Provide the (x, y) coordinate of the cell's center where the given text is located.  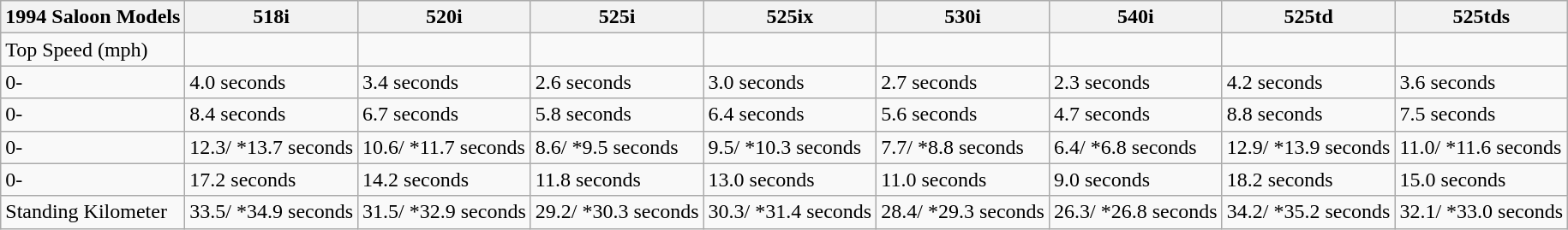
Top Speed (mph) (93, 50)
4.7 seconds (1135, 115)
Standing Kilometer (93, 212)
13.0 seconds (790, 180)
11.0 seconds (963, 180)
11.0/ *11.6 seconds (1481, 147)
11.8 seconds (617, 180)
18.2 seconds (1308, 180)
525ix (790, 17)
3.6 seconds (1481, 82)
7.7/ *8.8 seconds (963, 147)
15.0 seconds (1481, 180)
12.9/ *13.9 seconds (1308, 147)
540i (1135, 17)
3.0 seconds (790, 82)
5.6 seconds (963, 115)
2.7 seconds (963, 82)
525td (1308, 17)
9.0 seconds (1135, 180)
6.4/ *6.8 seconds (1135, 147)
17.2 seconds (272, 180)
8.4 seconds (272, 115)
2.6 seconds (617, 82)
29.2/ *30.3 seconds (617, 212)
8.8 seconds (1308, 115)
34.2/ *35.2 seconds (1308, 212)
6.7 seconds (445, 115)
520i (445, 17)
31.5/ *32.9 seconds (445, 212)
26.3/ *26.8 seconds (1135, 212)
530i (963, 17)
518i (272, 17)
5.8 seconds (617, 115)
4.2 seconds (1308, 82)
4.0 seconds (272, 82)
1994 Saloon Models (93, 17)
8.6/ *9.5 seconds (617, 147)
2.3 seconds (1135, 82)
10.6/ *11.7 seconds (445, 147)
33.5/ *34.9 seconds (272, 212)
32.1/ *33.0 seconds (1481, 212)
28.4/ *29.3 seconds (963, 212)
14.2 seconds (445, 180)
6.4 seconds (790, 115)
525tds (1481, 17)
3.4 seconds (445, 82)
525i (617, 17)
12.3/ *13.7 seconds (272, 147)
9.5/ *10.3 seconds (790, 147)
7.5 seconds (1481, 115)
30.3/ *31.4 seconds (790, 212)
